Search for the cell housing the specified text and yield its [x, y] center coordinate. 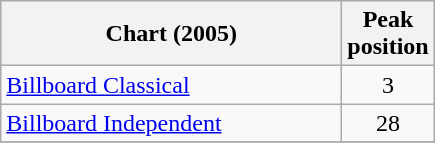
Billboard Classical [172, 85]
Billboard Independent [172, 123]
28 [388, 123]
Peakposition [388, 34]
3 [388, 85]
Chart (2005) [172, 34]
